Locate the cell with the specified text and output its [X, Y] center coordinate. 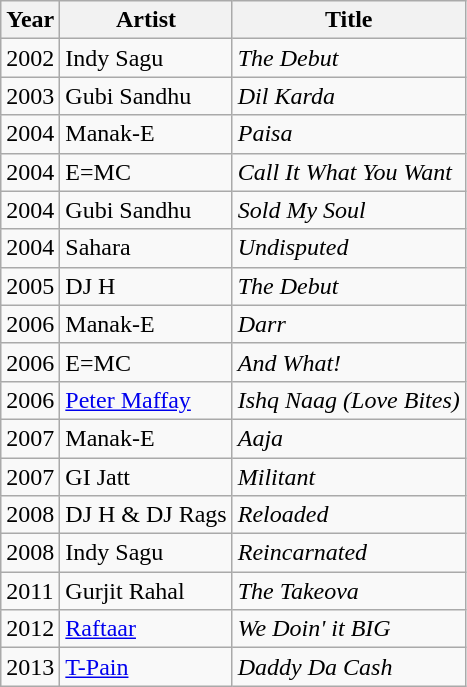
Peter Maffay [146, 400]
DJ H & DJ Rags [146, 515]
Gurjit Rahal [146, 591]
GI Jatt [146, 477]
Reloaded [348, 515]
Reincarnated [348, 553]
Title [348, 20]
Raftaar [146, 629]
Sahara [146, 248]
2005 [30, 286]
The Takeova [348, 591]
We Doin' it BIG [348, 629]
2012 [30, 629]
Sold My Soul [348, 210]
2003 [30, 96]
2011 [30, 591]
Artist [146, 20]
Aaja [348, 438]
Darr [348, 324]
Year [30, 20]
2002 [30, 58]
Call It What You Want [348, 172]
Militant [348, 477]
Undisputed [348, 248]
Dil Karda [348, 96]
Daddy Da Cash [348, 667]
Paisa [348, 134]
And What! [348, 362]
2013 [30, 667]
DJ H [146, 286]
Ishq Naag (Love Bites) [348, 400]
T-Pain [146, 667]
